Return [x, y] of the center of cell containing provided text 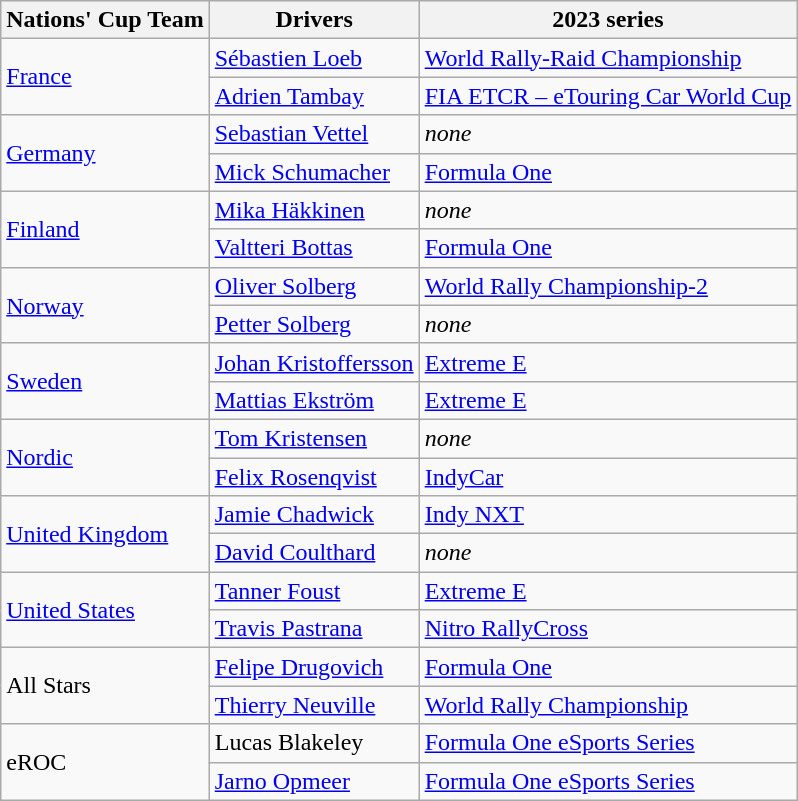
Oliver Solberg [314, 286]
Sebastian Vettel [314, 134]
France [105, 77]
2023 series [608, 20]
World Rally Championship [608, 705]
Sweden [105, 381]
Adrien Tambay [314, 96]
Indy NXT [608, 515]
Lucas Blakeley [314, 743]
Thierry Neuville [314, 705]
Germany [105, 153]
Norway [105, 305]
Tanner Foust [314, 591]
Felipe Drugovich [314, 667]
Drivers [314, 20]
FIA ETCR – eTouring Car World Cup [608, 96]
Travis Pastrana [314, 629]
Jarno Opmeer [314, 781]
Felix Rosenqvist [314, 477]
Jamie Chadwick [314, 515]
Mick Schumacher [314, 172]
Johan Kristoffersson [314, 362]
Valtteri Bottas [314, 248]
Nations' Cup Team [105, 20]
United Kingdom [105, 534]
eROC [105, 762]
Mattias Ekström [314, 400]
World Rally-Raid Championship [608, 58]
Petter Solberg [314, 324]
Nordic [105, 457]
David Coulthard [314, 553]
World Rally Championship-2 [608, 286]
Nitro RallyCross [608, 629]
Tom Kristensen [314, 438]
IndyCar [608, 477]
All Stars [105, 686]
Mika Häkkinen [314, 210]
Finland [105, 229]
United States [105, 610]
Sébastien Loeb [314, 58]
